Find where the given text appears and provide that cell's center as (x, y) coordinate. 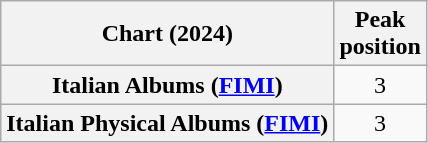
Italian Albums (FIMI) (168, 85)
Italian Physical Albums (FIMI) (168, 123)
Peakposition (380, 34)
Chart (2024) (168, 34)
